Determine the [x, y] coordinate at the center of the cell enclosing the given text.  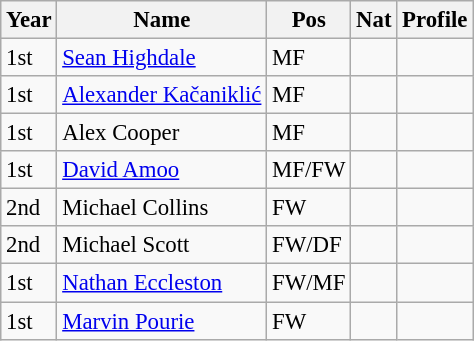
Nat [374, 20]
Name [162, 20]
Profile [435, 20]
Year [29, 20]
FW/DF [309, 245]
Nathan Eccleston [162, 283]
MF/FW [309, 170]
Michael Collins [162, 208]
Alex Cooper [162, 133]
Sean Highdale [162, 58]
Michael Scott [162, 245]
FW/MF [309, 283]
Marvin Pourie [162, 321]
Pos [309, 20]
David Amoo [162, 170]
Alexander Kačaniklić [162, 95]
